Find where the given text appears and provide that cell's center as [x, y] coordinate. 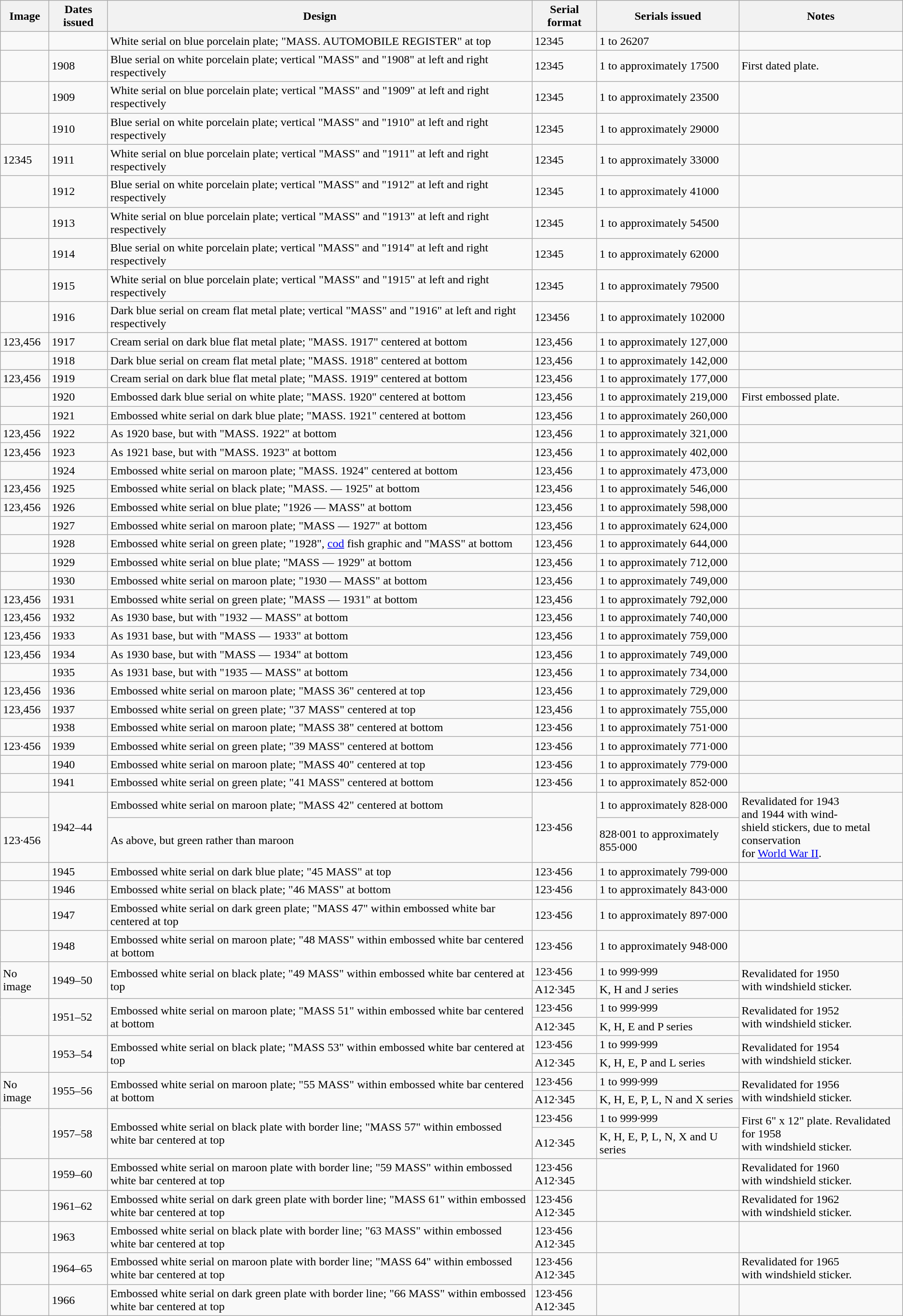
1 to approximately 734,000 [668, 673]
Embossed white serial on dark green plate with border line; "66 MASS" within embossed white bar centered at top [320, 1300]
Embossed white serial on black plate; "MASS. — 1925" at bottom [320, 489]
1947 [78, 915]
1921 [78, 416]
123456 [564, 317]
Embossed white serial on maroon plate with border line; "59 MASS" within embossed white bar centered at top [320, 1175]
1 to approximately 843·000 [668, 890]
1 to approximately 23500 [668, 97]
Embossed white serial on blue plate; "MASS — 1929" at bottom [320, 562]
Serial format [564, 16]
1920 [78, 397]
As 1930 base, but with "MASS — 1934" at bottom [320, 654]
White serial on blue porcelain plate; vertical "MASS" and "1911" at left and right respectively [320, 160]
1 to approximately 41000 [668, 191]
Revalidated for 1962with windshield sticker. [821, 1205]
Cream serial on dark blue flat metal plate; "MASS. 1917" centered at bottom [320, 342]
1926 [78, 507]
1946 [78, 890]
Embossed white serial on maroon plate; "MASS. 1924" centered at bottom [320, 471]
1 to approximately 779·000 [668, 764]
1 to approximately 79500 [668, 286]
K, H, E, P, L, N and X series [668, 1100]
Embossed white serial on maroon plate; "55 MASS" within embossed white bar centered at bottom [320, 1091]
Embossed white serial on blue plate; "1926 — MASS" at bottom [320, 507]
Embossed white serial on maroon plate; "1930 — MASS" at bottom [320, 581]
Embossed white serial on maroon plate; "MASS 51" within embossed white bar centered at bottom [320, 1017]
1932 [78, 617]
Revalidated for 1956with windshield sticker. [821, 1091]
1939 [78, 746]
1961–62 [78, 1205]
Cream serial on dark blue flat metal plate; "MASS. 1919" centered at bottom [320, 379]
Revalidated for 1950with windshield sticker. [821, 980]
Embossed white serial on maroon plate; "MASS 42" centered at bottom [320, 805]
1953–54 [78, 1054]
White serial on blue porcelain plate; vertical "MASS" and "1909" at left and right respectively [320, 97]
Embossed dark blue serial on white plate; "MASS. 1920" centered at bottom [320, 397]
Revalidated for 1960with windshield sticker. [821, 1175]
1951–52 [78, 1017]
1 to approximately 546,000 [668, 489]
1949–50 [78, 980]
1923 [78, 452]
1942–44 [78, 827]
1940 [78, 764]
1 to approximately 219,000 [668, 397]
Blue serial on white porcelain plate; vertical "MASS" and "1908" at left and right respectively [320, 66]
Embossed white serial on dark blue plate; "45 MASS" at top [320, 872]
1937 [78, 709]
Revalidated for 1943and 1944 with wind-shield stickers, due to metal conservationfor World War II. [821, 827]
Revalidated for 1952with windshield sticker. [821, 1017]
First embossed plate. [821, 397]
Embossed white serial on green plate; "1928", cod fish graphic and "MASS" at bottom [320, 544]
1966 [78, 1300]
1 to approximately 402,000 [668, 452]
1963 [78, 1237]
1919 [78, 379]
1 to approximately 828·000 [668, 805]
1 to approximately 321,000 [668, 434]
Embossed white serial on black plate with border line; "MASS 57" within embossed white bar centered at top [320, 1134]
1914 [78, 254]
1936 [78, 691]
1 to approximately 897·000 [668, 915]
1933 [78, 636]
1 to approximately 729,000 [668, 691]
1 to approximately 54500 [668, 223]
1927 [78, 526]
White serial on blue porcelain plate; "MASS. AUTOMOBILE REGISTER" at top [320, 41]
K, H and J series [668, 989]
1 to approximately 62000 [668, 254]
K, H, E, P and L series [668, 1063]
Embossed white serial on black plate; "46 MASS" at bottom [320, 890]
1 to approximately 29000 [668, 128]
Embossed white serial on black plate; "MASS 53" within embossed white bar centered at top [320, 1054]
1 to approximately 948·000 [668, 946]
Revalidated for 1954with windshield sticker. [821, 1054]
1 to approximately 712,000 [668, 562]
First dated plate. [821, 66]
As 1931 base, but with "MASS — 1933" at bottom [320, 636]
1913 [78, 223]
1 to approximately 644,000 [668, 544]
1 to approximately 127,000 [668, 342]
1 to approximately 755,000 [668, 709]
Embossed white serial on black plate; "49 MASS" within embossed white bar centered at top [320, 980]
1959–60 [78, 1175]
1912 [78, 191]
1 to approximately 740,000 [668, 617]
Embossed white serial on green plate; "41 MASS" centered at bottom [320, 783]
Embossed white serial on maroon plate; "MASS 38" centered at bottom [320, 728]
Embossed white serial on maroon plate; "MASS 40" centered at top [320, 764]
Image [25, 16]
1 to approximately 598,000 [668, 507]
Embossed white serial on maroon plate; "MASS — 1927" at bottom [320, 526]
1 to approximately 624,000 [668, 526]
White serial on blue porcelain plate; vertical "MASS" and "1915" at left and right respectively [320, 286]
1 to approximately 33000 [668, 160]
1 to approximately 102000 [668, 317]
1929 [78, 562]
1928 [78, 544]
1930 [78, 581]
1941 [78, 783]
Serials issued [668, 16]
Embossed white serial on maroon plate; "MASS 36" centered at top [320, 691]
1925 [78, 489]
Embossed white serial on dark blue plate; "MASS. 1921" centered at bottom [320, 416]
1945 [78, 872]
Notes [821, 16]
1938 [78, 728]
1948 [78, 946]
Blue serial on white porcelain plate; vertical "MASS" and "1912" at left and right respectively [320, 191]
1 to approximately 260,000 [668, 416]
As above, but green rather than maroon [320, 840]
White serial on blue porcelain plate; vertical "MASS" and "1913" at left and right respectively [320, 223]
Blue serial on white porcelain plate; vertical "MASS" and "1914" at left and right respectively [320, 254]
Embossed white serial on green plate; "37 MASS" centered at top [320, 709]
Embossed white serial on green plate; "MASS — 1931" at bottom [320, 599]
1908 [78, 66]
1924 [78, 471]
1917 [78, 342]
Dark blue serial on cream flat metal plate; "MASS. 1918" centered at bottom [320, 360]
1916 [78, 317]
1 to approximately 759,000 [668, 636]
Blue serial on white porcelain plate; vertical "MASS" and "1910" at left and right respectively [320, 128]
Embossed white serial on maroon plate with border line; "MASS 64" within embossed white bar centered at top [320, 1268]
1 to approximately 177,000 [668, 379]
Embossed white serial on dark green plate; "MASS 47" within embossed white bar centered at top [320, 915]
1 to approximately 852·000 [668, 783]
1915 [78, 286]
1 to approximately 142,000 [668, 360]
1 to approximately 751·000 [668, 728]
1955–56 [78, 1091]
1 to approximately 473,000 [668, 471]
1 to approximately 771·000 [668, 746]
1911 [78, 160]
1957–58 [78, 1134]
Embossed white serial on maroon plate; "48 MASS" within embossed white bar centered at bottom [320, 946]
As 1930 base, but with "1932 — MASS" at bottom [320, 617]
828·001 to approximately 855·000 [668, 840]
Embossed white serial on black plate with border line; "63 MASS" within embossed white bar centered at top [320, 1237]
Embossed white serial on green plate; "39 MASS" centered at bottom [320, 746]
1922 [78, 434]
As 1921 base, but with "MASS. 1923" at bottom [320, 452]
1 to approximately 799·000 [668, 872]
1 to approximately 17500 [668, 66]
Dark blue serial on cream flat metal plate; vertical "MASS" and "1916" at left and right respectively [320, 317]
As 1931 base, but with "1935 — MASS" at bottom [320, 673]
1910 [78, 128]
1909 [78, 97]
Revalidated for 1965with windshield sticker. [821, 1268]
1 to approximately 792,000 [668, 599]
K, H, E and P series [668, 1026]
Embossed white serial on dark green plate with border line; "MASS 61" within embossed white bar centered at top [320, 1205]
1964–65 [78, 1268]
1934 [78, 654]
Dates issued [78, 16]
1931 [78, 599]
First 6" x 12" plate. Revalidated for 1958with windshield sticker. [821, 1134]
K, H, E, P, L, N, X and U series [668, 1143]
1935 [78, 673]
As 1920 base, but with "MASS. 1922" at bottom [320, 434]
1 to 26207 [668, 41]
Design [320, 16]
1918 [78, 360]
